Return (X, Y) of the center of cell containing provided text 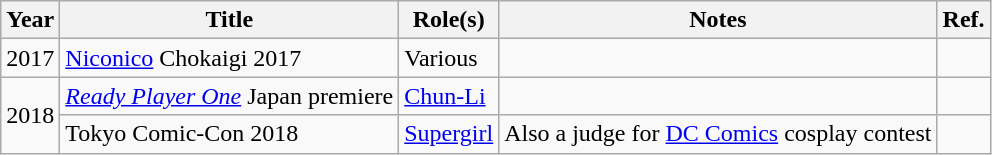
Also a judge for DC Comics cosplay contest (718, 134)
Ref. (964, 20)
Title (230, 20)
Supergirl (449, 134)
Tokyo Comic-Con 2018 (230, 134)
Ready Player One Japan premiere (230, 96)
Year (30, 20)
2018 (30, 115)
Notes (718, 20)
Niconico Chokaigi 2017 (230, 58)
2017 (30, 58)
Chun-Li (449, 96)
Role(s) (449, 20)
Various (449, 58)
